Return the (X, Y) coordinate for the center point of the cell that contains the specified text.  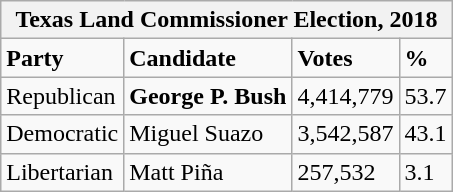
3.1 (426, 172)
% (426, 58)
George P. Bush (208, 96)
Libertarian (62, 172)
Candidate (208, 58)
Party (62, 58)
3,542,587 (346, 134)
Republican (62, 96)
43.1 (426, 134)
Democratic (62, 134)
53.7 (426, 96)
Texas Land Commissioner Election, 2018 (226, 20)
4,414,779 (346, 96)
257,532 (346, 172)
Matt Piña (208, 172)
Miguel Suazo (208, 134)
Votes (346, 58)
